Provide the [x, y] coordinate of the cell's center where the given text is located.  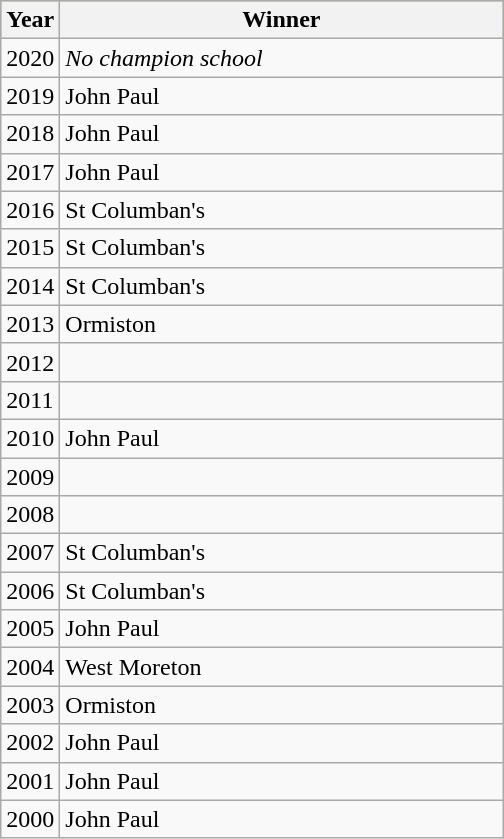
2019 [30, 96]
2018 [30, 134]
2004 [30, 667]
2013 [30, 324]
2014 [30, 286]
2007 [30, 553]
2006 [30, 591]
West Moreton [282, 667]
2010 [30, 438]
2009 [30, 477]
Year [30, 20]
2016 [30, 210]
2000 [30, 819]
2005 [30, 629]
2017 [30, 172]
2001 [30, 781]
Winner [282, 20]
No champion school [282, 58]
2003 [30, 705]
2020 [30, 58]
2011 [30, 400]
2015 [30, 248]
2012 [30, 362]
2008 [30, 515]
2002 [30, 743]
